For the text-containing cell, return its midpoint in (x, y) coordinate format. 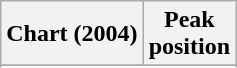
Chart (2004) (72, 34)
Peakposition (189, 34)
